Extract the [X, Y] coordinate from the center of the cell holding the provided text.  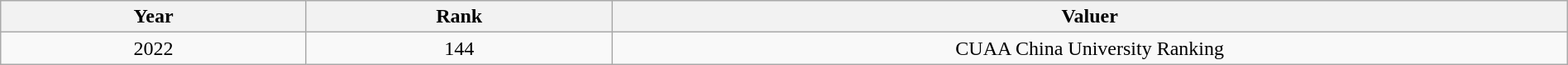
144 [459, 48]
2022 [154, 48]
CUAA China University Ranking [1090, 48]
Rank [459, 17]
Valuer [1090, 17]
Year [154, 17]
